Pinpoint the cell where the given text exists, returning its (X, Y) midpoint coordinate. 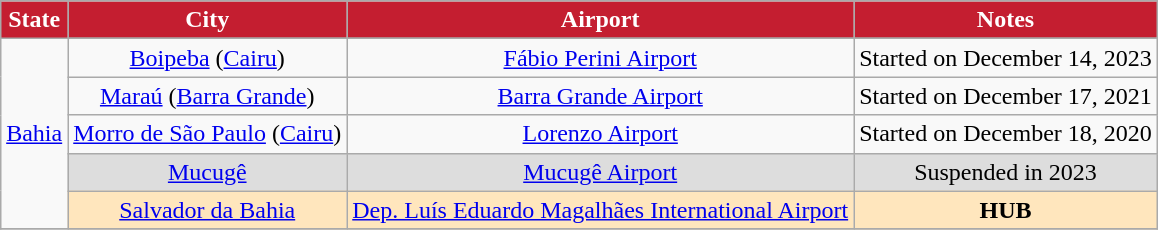
Started on December 14, 2023 (1006, 58)
Bahia (34, 134)
City (208, 20)
HUB (1006, 210)
Mucugê (208, 172)
Mucugê Airport (600, 172)
Boipeba (Cairu) (208, 58)
Suspended in 2023 (1006, 172)
Lorenzo Airport (600, 134)
Maraú (Barra Grande) (208, 96)
Dep. Luís Eduardo Magalhães International Airport (600, 210)
State (34, 20)
Notes (1006, 20)
Barra Grande Airport (600, 96)
Airport (600, 20)
Fábio Perini Airport (600, 58)
Morro de São Paulo (Cairu) (208, 134)
Salvador da Bahia (208, 210)
Started on December 18, 2020 (1006, 134)
Started on December 17, 2021 (1006, 96)
